Determine the (X, Y) coordinate at the center of the cell enclosing the given text.  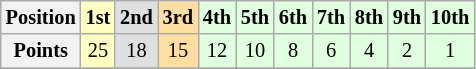
5th (255, 17)
25 (98, 51)
8 (293, 51)
4 (369, 51)
Points (41, 51)
6 (331, 51)
6th (293, 17)
10 (255, 51)
8th (369, 17)
1st (98, 17)
12 (217, 51)
2 (407, 51)
9th (407, 17)
1 (450, 51)
2nd (136, 17)
15 (178, 51)
7th (331, 17)
10th (450, 17)
18 (136, 51)
Position (41, 17)
4th (217, 17)
3rd (178, 17)
